Extract the [X, Y] coordinate from the center of the cell holding the provided text.  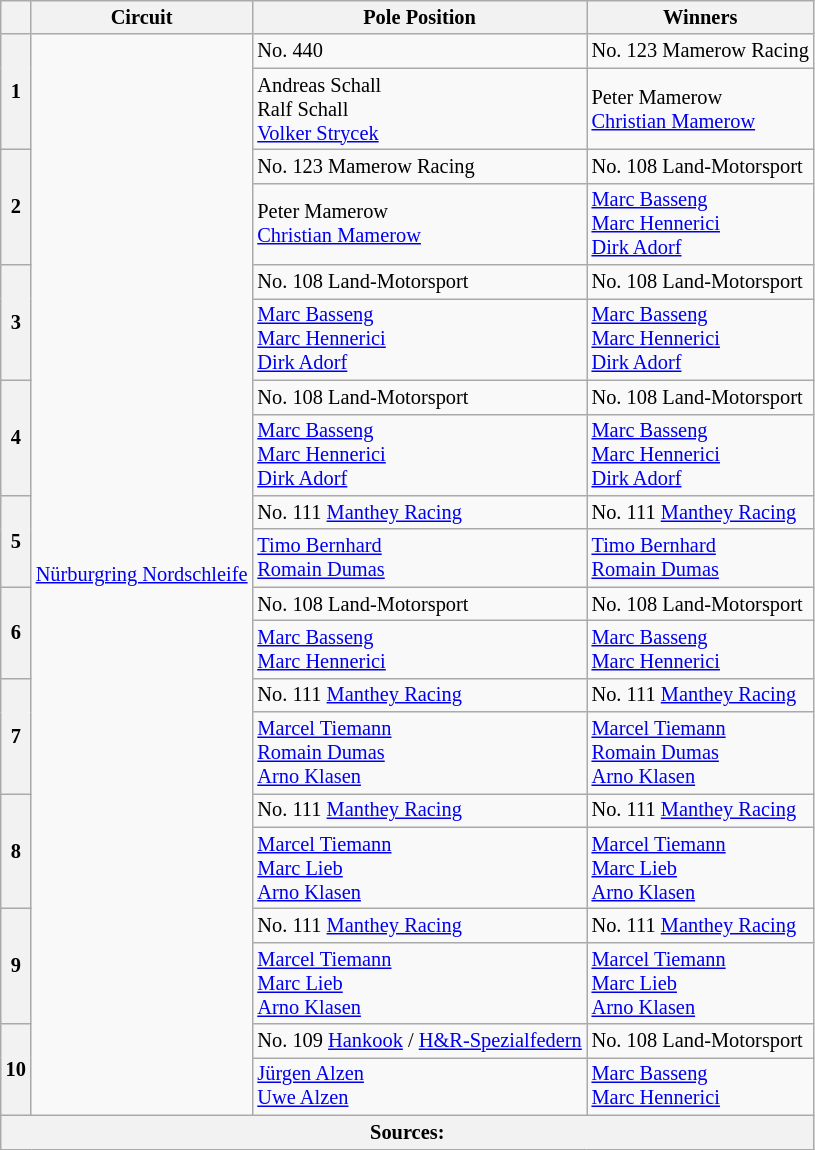
7 [16, 736]
5 [16, 540]
1 [16, 92]
Nürburgring Nordschleife [142, 574]
No. 440 [419, 51]
8 [16, 850]
2 [16, 206]
No. 109 Hankook / H&R-Spezialfedern [419, 1041]
Jürgen Alzen Uwe Alzen [419, 1086]
Winners [700, 17]
4 [16, 438]
Andreas Schall Ralf Schall Volker Strycek [419, 109]
Circuit [142, 17]
10 [16, 1070]
9 [16, 966]
Sources: [408, 1132]
6 [16, 632]
Pole Position [419, 17]
3 [16, 322]
